Extract the [x, y] coordinate from the center of the cell holding the provided text.  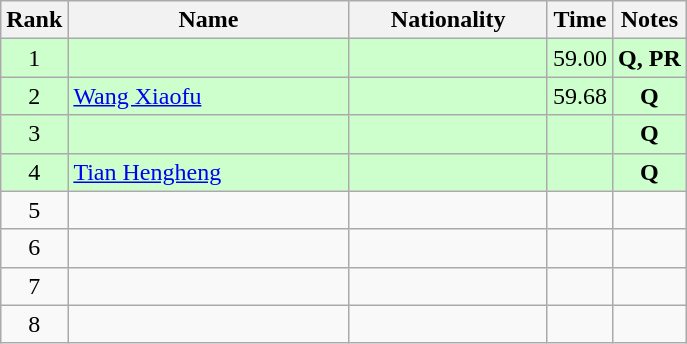
Name [208, 20]
2 [34, 96]
8 [34, 324]
59.68 [580, 96]
4 [34, 172]
Tian Hengheng [208, 172]
Notes [650, 20]
Rank [34, 20]
1 [34, 58]
Time [580, 20]
Nationality [448, 20]
59.00 [580, 58]
7 [34, 286]
5 [34, 210]
3 [34, 134]
Q, PR [650, 58]
Wang Xiaofu [208, 96]
6 [34, 248]
